Pinpoint the cell where the given text exists, returning its (X, Y) midpoint coordinate. 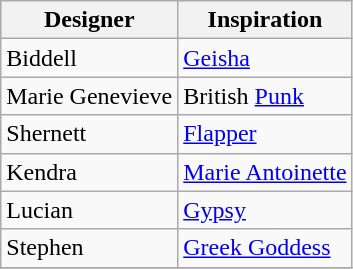
Marie Genevieve (90, 96)
Flapper (265, 134)
Biddell (90, 58)
Gypsy (265, 210)
Shernett (90, 134)
British Punk (265, 96)
Greek Goddess (265, 248)
Stephen (90, 248)
Lucian (90, 210)
Kendra (90, 172)
Marie Antoinette (265, 172)
Inspiration (265, 20)
Designer (90, 20)
Geisha (265, 58)
